Find where the given text appears and provide that cell's center as (X, Y) coordinate. 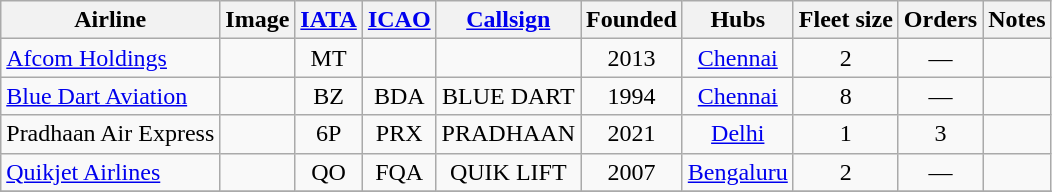
BLUE DART (508, 96)
8 (846, 96)
2013 (631, 58)
Fleet size (846, 20)
Hubs (738, 20)
Blue Dart Aviation (110, 96)
Afcom Holdings (110, 58)
PRX (399, 134)
Callsign (508, 20)
Bengaluru (738, 172)
2021 (631, 134)
1 (846, 134)
1994 (631, 96)
ICAO (399, 20)
Quikjet Airlines (110, 172)
Pradhaan Air Express (110, 134)
QUIK LIFT (508, 172)
6P (329, 134)
Image (258, 20)
FQA (399, 172)
3 (940, 134)
Founded (631, 20)
BZ (329, 96)
MT (329, 58)
PRADHAAN (508, 134)
BDA (399, 96)
IATA (329, 20)
Notes (1017, 20)
2007 (631, 172)
Orders (940, 20)
Delhi (738, 134)
Airline (110, 20)
QO (329, 172)
